Find where the given text appears and provide that cell's center as [X, Y] coordinate. 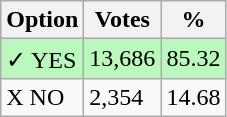
✓ YES [42, 59]
85.32 [194, 59]
14.68 [194, 97]
X NO [42, 97]
Option [42, 20]
Votes [122, 20]
13,686 [122, 59]
2,354 [122, 97]
% [194, 20]
